Identify which cell holds the provided text, then report its (X, Y) central coordinate. 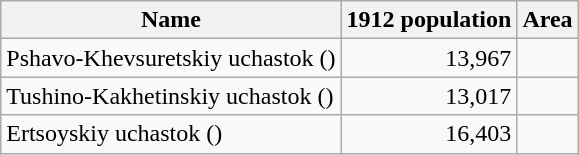
Name (171, 20)
16,403 (429, 134)
Pshavo-Khevsuretskiy uchastok () (171, 58)
13,017 (429, 96)
13,967 (429, 58)
Tushino-Kakhetinskiy uchastok () (171, 96)
Ertsoyskiy uchastok () (171, 134)
1912 population (429, 20)
Area (548, 20)
